From the cell containing the given text, extract its center point as (X, Y) coordinate. 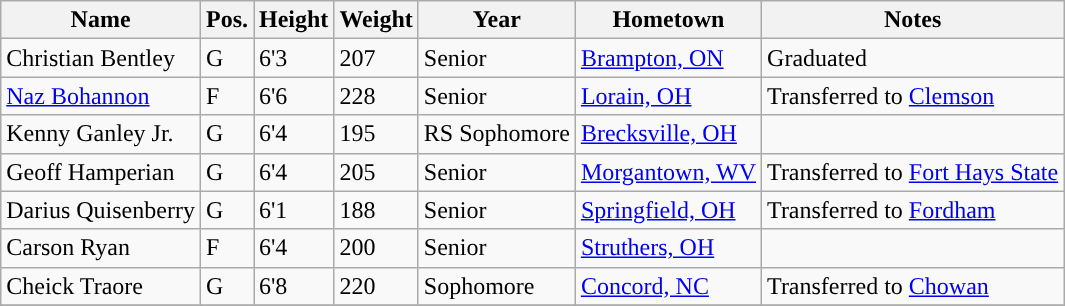
228 (376, 96)
Struthers, OH (668, 248)
6'6 (294, 96)
Transferred to Chowan (913, 286)
Christian Bentley (101, 58)
195 (376, 134)
200 (376, 248)
Sophomore (496, 286)
Springfield, OH (668, 210)
Height (294, 20)
Year (496, 20)
Naz Bohannon (101, 96)
Pos. (226, 20)
Transferred to Clemson (913, 96)
Name (101, 20)
6'8 (294, 286)
Transferred to Fort Hays State (913, 172)
205 (376, 172)
Geoff Hamperian (101, 172)
Brampton, ON (668, 58)
207 (376, 58)
6'3 (294, 58)
Cheick Traore (101, 286)
220 (376, 286)
Lorain, OH (668, 96)
6'1 (294, 210)
Kenny Ganley Jr. (101, 134)
Transferred to Fordham (913, 210)
Weight (376, 20)
188 (376, 210)
Notes (913, 20)
RS Sophomore (496, 134)
Graduated (913, 58)
Morgantown, WV (668, 172)
Hometown (668, 20)
Concord, NC (668, 286)
Brecksville, OH (668, 134)
Darius Quisenberry (101, 210)
Carson Ryan (101, 248)
